Search for the cell housing the specified text and yield its (x, y) center coordinate. 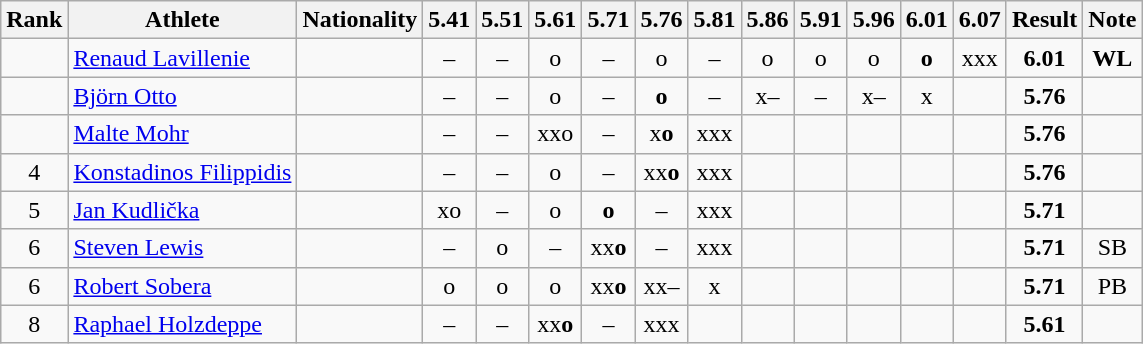
Raphael Holzdeppe (182, 324)
Jan Kudlička (182, 210)
5 (34, 210)
5.86 (768, 20)
Steven Lewis (182, 248)
Konstadinos Filippidis (182, 172)
Result (1044, 20)
WL (1112, 58)
5.41 (450, 20)
PB (1112, 286)
SB (1112, 248)
5.81 (714, 20)
6.07 (980, 20)
Björn Otto (182, 96)
5.51 (502, 20)
5.91 (820, 20)
5.96 (874, 20)
Renaud Lavillenie (182, 58)
xx– (662, 286)
8 (34, 324)
Nationality (360, 20)
4 (34, 172)
Malte Mohr (182, 134)
Robert Sobera (182, 286)
Rank (34, 20)
Athlete (182, 20)
Note (1112, 20)
